Capture the cell that displays the provided text and extract its (X, Y) central coordinate. 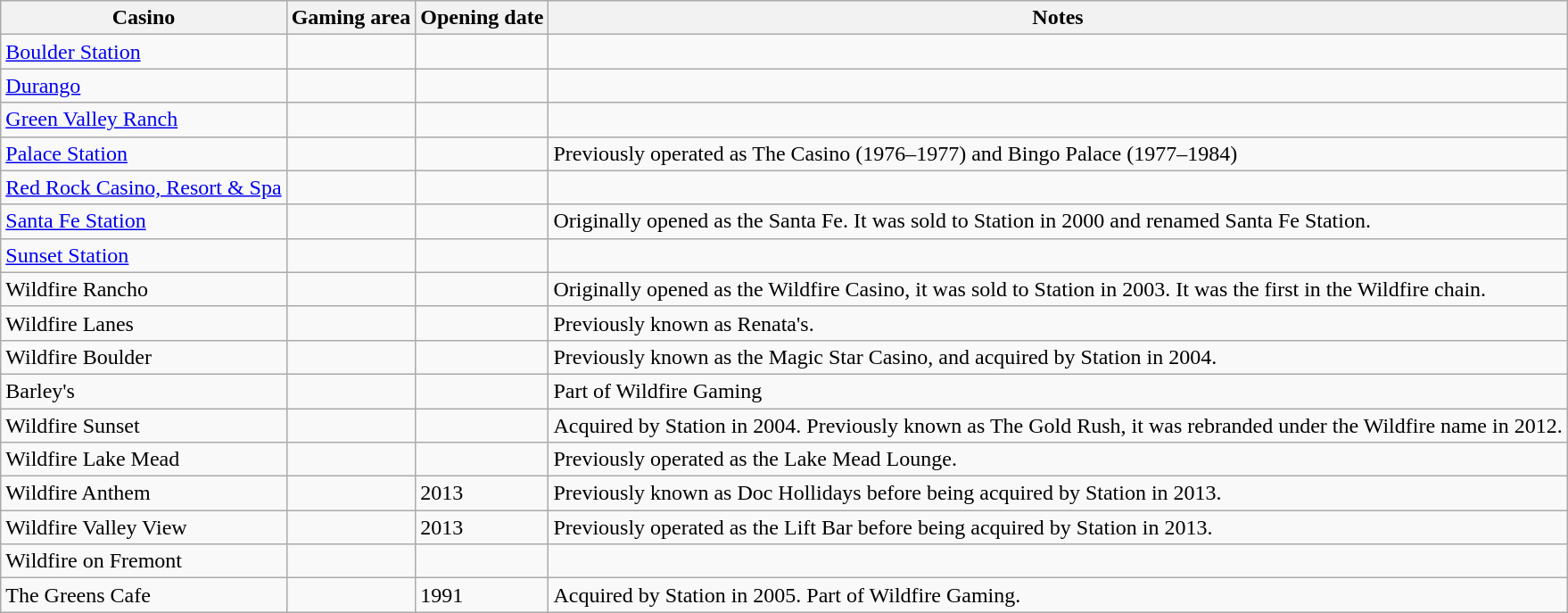
Previously operated as the Lift Bar before being acquired by Station in 2013. (1058, 527)
1991 (482, 595)
Previously operated as The Casino (1976–1977) and Bingo Palace (1977–1984) (1058, 153)
Wildfire Sunset (144, 426)
Previously known as Renata's. (1058, 323)
Wildfire Anthem (144, 493)
Opening date (482, 18)
Green Valley Ranch (144, 120)
Notes (1058, 18)
Previously known as the Magic Star Casino, and acquired by Station in 2004. (1058, 357)
Acquired by Station in 2004. Previously known as The Gold Rush, it was rebranded under the Wildfire name in 2012. (1058, 426)
Part of Wildfire Gaming (1058, 391)
Casino (144, 18)
Wildfire Lake Mead (144, 460)
Sunset Station (144, 255)
Durango (144, 86)
Palace Station (144, 153)
Acquired by Station in 2005. Part of Wildfire Gaming. (1058, 595)
Previously known as Doc Hollidays before being acquired by Station in 2013. (1058, 493)
Wildfire Boulder (144, 357)
Wildfire Lanes (144, 323)
Wildfire Valley View (144, 527)
Red Rock Casino, Resort & Spa (144, 187)
Previously operated as the Lake Mead Lounge. (1058, 460)
Wildfire on Fremont (144, 561)
Gaming area (351, 18)
Originally opened as the Wildfire Casino, it was sold to Station in 2003. It was the first in the Wildfire chain. (1058, 289)
Wildfire Rancho (144, 289)
The Greens Cafe (144, 595)
Originally opened as the Santa Fe. It was sold to Station in 2000 and renamed Santa Fe Station. (1058, 221)
Barley's (144, 391)
Santa Fe Station (144, 221)
Boulder Station (144, 52)
